Capture the cell that displays the provided text and extract its (X, Y) central coordinate. 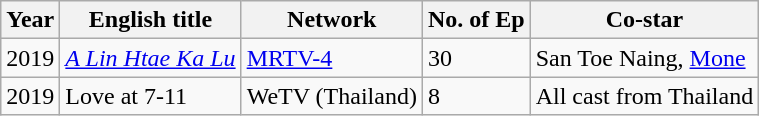
English title (150, 20)
San Toe Naing, Mone (644, 58)
30 (476, 58)
No. of Ep (476, 20)
All cast from Thailand (644, 96)
Year (30, 20)
Network (332, 20)
MRTV-4 (332, 58)
WeTV (Thailand) (332, 96)
Love at 7-11 (150, 96)
A Lin Htae Ka Lu (150, 58)
8 (476, 96)
Co-star (644, 20)
